Extract the [X, Y] coordinate from the center of the cell holding the provided text.  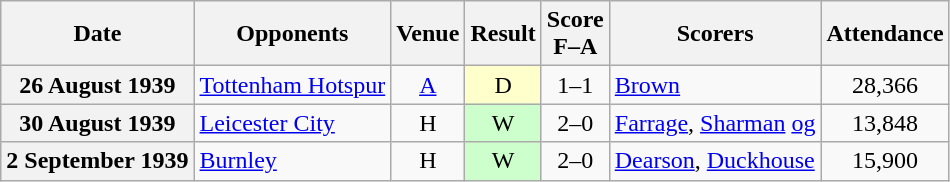
Farrage, Sharman og [715, 123]
26 August 1939 [98, 85]
Dearson, Duckhouse [715, 161]
Venue [428, 34]
Leicester City [292, 123]
ScoreF–A [575, 34]
Brown [715, 85]
Opponents [292, 34]
D [503, 85]
Result [503, 34]
A [428, 85]
30 August 1939 [98, 123]
Attendance [885, 34]
Scorers [715, 34]
Date [98, 34]
15,900 [885, 161]
Burnley [292, 161]
1–1 [575, 85]
Tottenham Hotspur [292, 85]
2 September 1939 [98, 161]
28,366 [885, 85]
13,848 [885, 123]
